Return the [x, y] coordinate for the center point of the cell that contains the specified text.  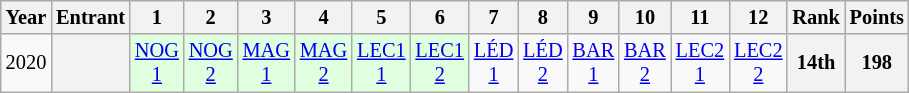
BAR2 [645, 63]
11 [700, 17]
Points [877, 17]
12 [758, 17]
NOG2 [211, 63]
9 [594, 17]
1 [157, 17]
MAG1 [266, 63]
LEC12 [440, 63]
Entrant [90, 17]
14th [816, 63]
2020 [26, 63]
3 [266, 17]
4 [324, 17]
LEC21 [700, 63]
BAR1 [594, 63]
MAG2 [324, 63]
10 [645, 17]
8 [542, 17]
LEC22 [758, 63]
NOG1 [157, 63]
2 [211, 17]
Rank [816, 17]
Year [26, 17]
198 [877, 63]
LÉD1 [494, 63]
LÉD2 [542, 63]
7 [494, 17]
6 [440, 17]
5 [381, 17]
LEC11 [381, 63]
